Return [x, y] of the center of cell containing provided text 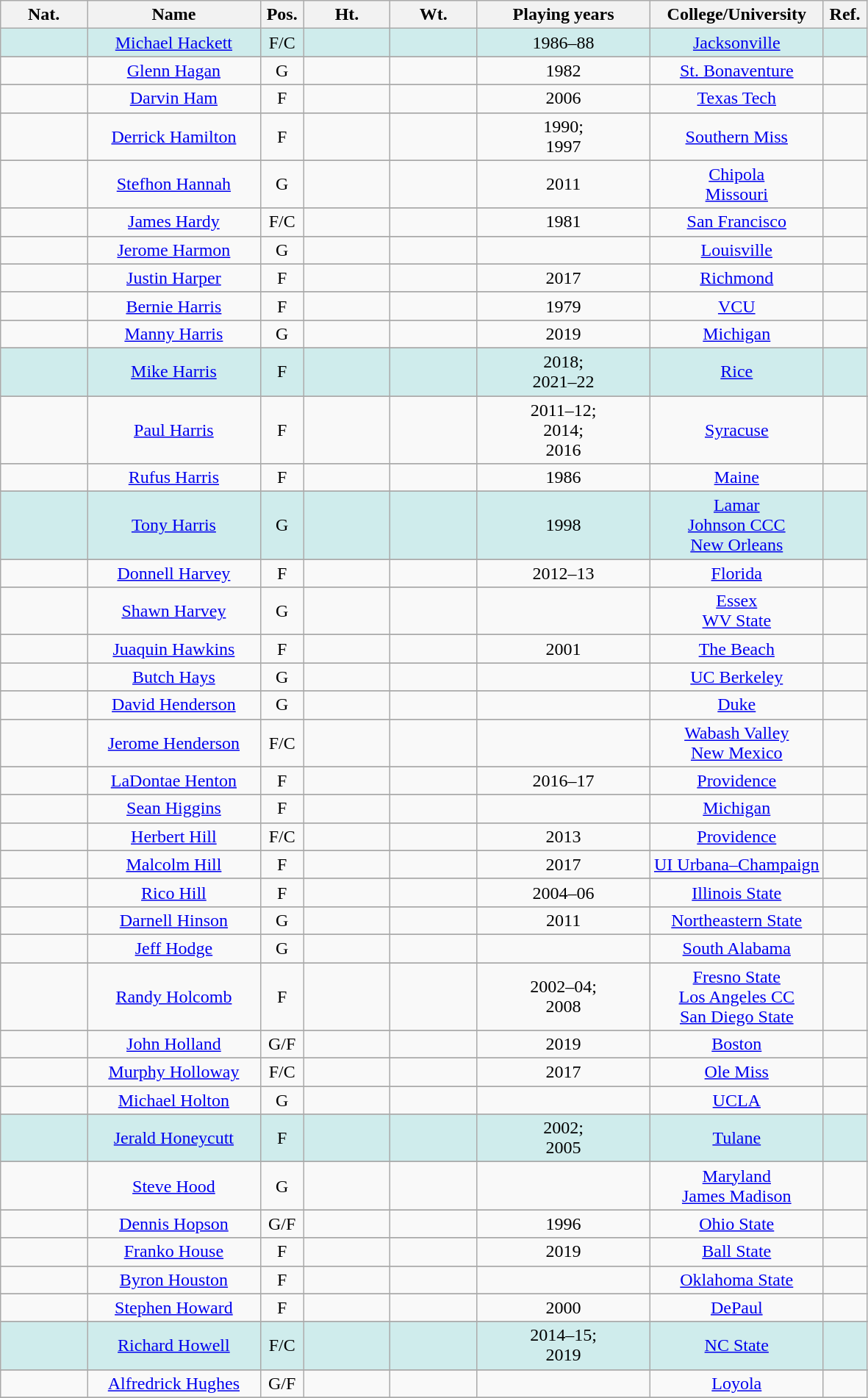
Ref. [845, 15]
LamarJohnson CCCNew Orleans [736, 526]
2018;2021–22 [564, 372]
Justin Harper [174, 278]
Northeastern State [736, 920]
UI Urbana–Champaign [736, 864]
John Holland [174, 1044]
Randy Holcomb [174, 997]
Murphy Holloway [174, 1072]
Illinois State [736, 892]
Darnell Hinson [174, 920]
Tony Harris [174, 526]
Name [174, 15]
2013 [564, 836]
Fresno StateLos Angeles CCSan Diego State [736, 997]
Wabash ValleyNew Mexico [736, 742]
DePaul [736, 1308]
Bernie Harris [174, 306]
2012–13 [564, 573]
Paul Harris [174, 429]
Wt. [434, 15]
Loyola [736, 1383]
Playing years [564, 15]
2000 [564, 1308]
2004–06 [564, 892]
Ohio State [736, 1224]
Duke [736, 705]
NC State [736, 1345]
Darvin Ham [174, 98]
Donnell Harvey [174, 573]
Sean Higgins [174, 809]
MarylandJames Madison [736, 1186]
EssexWV State [736, 612]
1986–88 [564, 43]
Michael Holton [174, 1100]
Stephen Howard [174, 1308]
Southern Miss [736, 137]
Juaquin Hawkins [174, 649]
Tulane [736, 1138]
1981 [564, 222]
Ole Miss [736, 1072]
ChipolaMissouri [736, 184]
Maine [736, 478]
David Henderson [174, 705]
1998 [564, 526]
Herbert Hill [174, 836]
Mike Harris [174, 372]
2002–04;2008 [564, 997]
Richmond [736, 278]
Byron Houston [174, 1280]
Pos. [282, 15]
Jerome Henderson [174, 742]
Jeff Hodge [174, 948]
2011–12;2014;2016 [564, 429]
Syracuse [736, 429]
Ball State [736, 1252]
2014–15;2019 [564, 1345]
UCLA [736, 1100]
1979 [564, 306]
Texas Tech [736, 98]
Boston [736, 1044]
Louisville [736, 250]
Stefhon Hannah [174, 184]
Dennis Hopson [174, 1224]
South Alabama [736, 948]
LaDontae Henton [174, 781]
Jerald Honeycutt [174, 1138]
Malcolm Hill [174, 864]
1986 [564, 478]
Rufus Harris [174, 478]
Shawn Harvey [174, 612]
Manny Harris [174, 334]
2016–17 [564, 781]
The Beach [736, 649]
Jacksonville [736, 43]
UC Berkeley [736, 677]
James Hardy [174, 222]
Alfredrick Hughes [174, 1383]
Butch Hays [174, 677]
Florida [736, 573]
2002;2005 [564, 1138]
Franko House [174, 1252]
VCU [736, 306]
Steve Hood [174, 1186]
San Francisco [736, 222]
2001 [564, 649]
Michael Hackett [174, 43]
Jerome Harmon [174, 250]
1990;1997 [564, 137]
1982 [564, 71]
Rico Hill [174, 892]
Richard Howell [174, 1345]
Ht. [347, 15]
College/University [736, 15]
Oklahoma State [736, 1280]
St. Bonaventure [736, 71]
Derrick Hamilton [174, 137]
Nat. [44, 15]
2006 [564, 98]
Rice [736, 372]
Glenn Hagan [174, 71]
1996 [564, 1224]
